Return the [X, Y] coordinate for the center point of the cell that contains the specified text.  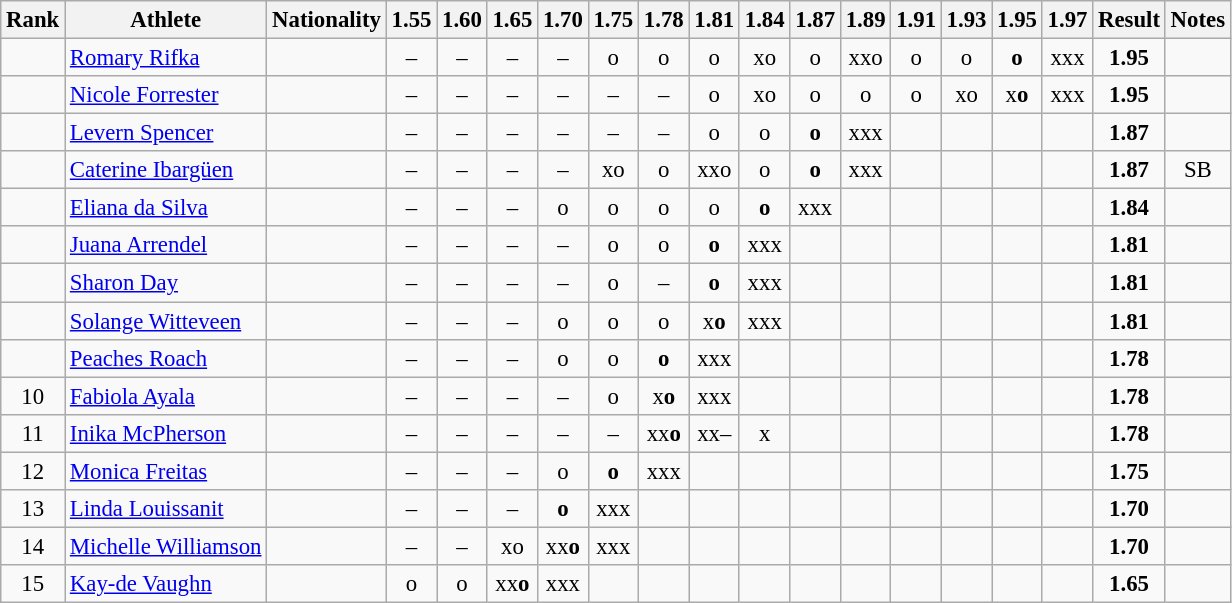
1.93 [966, 20]
Athlete [166, 20]
1.89 [865, 20]
Notes [1198, 20]
1.60 [462, 20]
Sharon Day [166, 283]
Juana Arrendel [166, 245]
15 [33, 584]
Monica Freitas [166, 471]
10 [33, 396]
Linda Louissanit [166, 509]
Levern Spencer [166, 133]
SB [1198, 170]
14 [33, 546]
12 [33, 471]
Result [1130, 20]
Solange Witteveen [166, 321]
Rank [33, 20]
1.97 [1067, 20]
Eliana da Silva [166, 208]
Michelle Williamson [166, 546]
1.91 [916, 20]
Romary Rifka [166, 58]
Caterine Ibargüen [166, 170]
Nationality [326, 20]
13 [33, 509]
Nicole Forrester [166, 95]
11 [33, 433]
Peaches Roach [166, 358]
Fabiola Ayala [166, 396]
Kay-de Vaughn [166, 584]
x [764, 433]
1.55 [411, 20]
xx– [714, 433]
Inika McPherson [166, 433]
